Extract the (x, y) coordinate from the center of the cell holding the provided text.  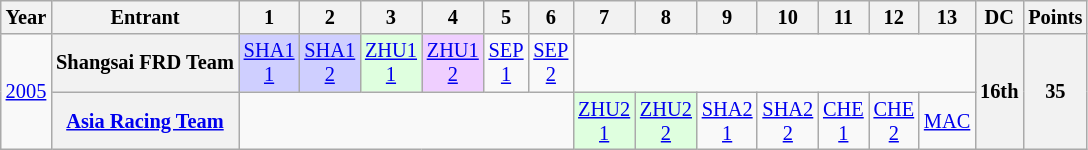
7 (604, 17)
ZHU21 (604, 121)
6 (550, 17)
13 (947, 17)
1 (270, 17)
Points (1055, 17)
SHA12 (330, 63)
ZHU12 (453, 63)
SHA21 (728, 121)
9 (728, 17)
2005 (26, 92)
8 (666, 17)
SHA22 (788, 121)
Entrant (145, 17)
4 (453, 17)
Shangsai FRD Team (145, 63)
ZHU22 (666, 121)
2 (330, 17)
SHA11 (270, 63)
Asia Racing Team (145, 121)
CHE2 (894, 121)
ZHU11 (391, 63)
Year (26, 17)
SEP2 (550, 63)
CHE1 (843, 121)
DC (999, 17)
3 (391, 17)
35 (1055, 92)
11 (843, 17)
5 (506, 17)
SEP1 (506, 63)
16th (999, 92)
MAC (947, 121)
12 (894, 17)
10 (788, 17)
